Detect which cell encompasses the target text, then output its (x, y) center coordinate. 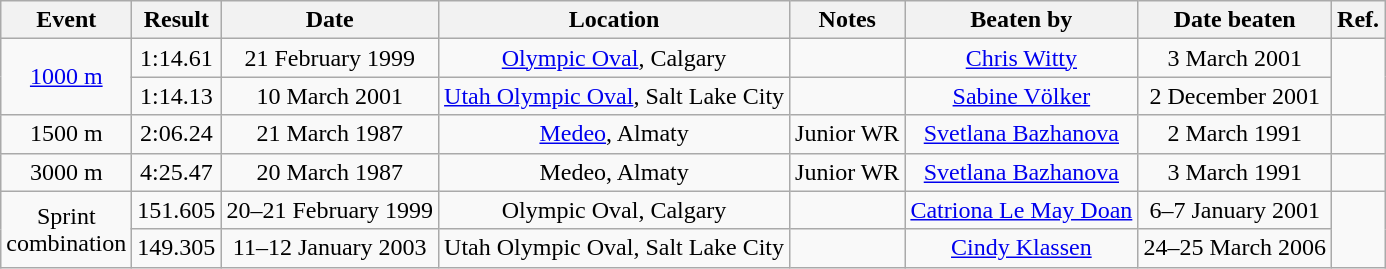
Chris Witty (1022, 58)
24–25 March 2006 (1235, 248)
Sabine Völker (1022, 96)
11–12 January 2003 (330, 248)
6–7 January 2001 (1235, 210)
Ref. (1358, 20)
Event (66, 20)
Cindy Klassen (1022, 248)
21 March 1987 (330, 134)
2:06.24 (176, 134)
21 February 1999 (330, 58)
3 March 2001 (1235, 58)
151.605 (176, 210)
Date (330, 20)
Notes (848, 20)
Date beaten (1235, 20)
1:14.61 (176, 58)
10 March 2001 (330, 96)
Result (176, 20)
20 March 1987 (330, 172)
3 March 1991 (1235, 172)
20–21 February 1999 (330, 210)
1:14.13 (176, 96)
Catriona Le May Doan (1022, 210)
2 March 1991 (1235, 134)
1000 m (66, 77)
4:25.47 (176, 172)
Location (614, 20)
Beaten by (1022, 20)
Sprintcombination (66, 229)
1500 m (66, 134)
149.305 (176, 248)
2 December 2001 (1235, 96)
3000 m (66, 172)
